Pinpoint the cell where the given text exists, returning its (X, Y) midpoint coordinate. 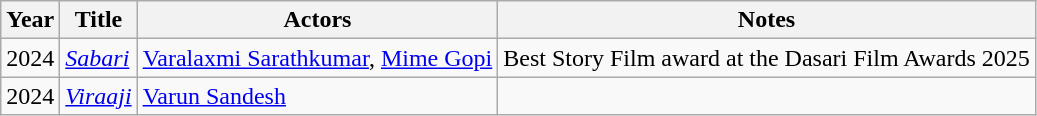
Notes (766, 20)
Varalaxmi Sarathkumar, Mime Gopi (318, 58)
Title (98, 20)
Viraaji (98, 96)
Best Story Film award at the Dasari Film Awards 2025 (766, 58)
Actors (318, 20)
Year (30, 20)
Varun Sandesh (318, 96)
Sabari (98, 58)
